Detect which cell encompasses the target text, then output its (X, Y) center coordinate. 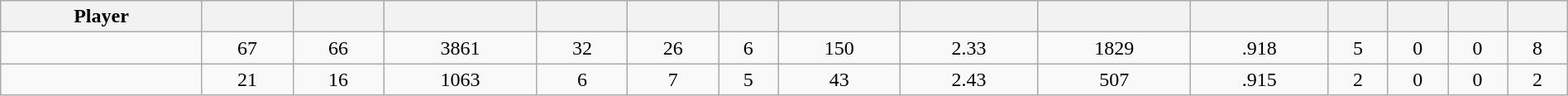
26 (673, 48)
3861 (460, 48)
2.33 (968, 48)
Player (101, 17)
67 (247, 48)
1829 (1115, 48)
16 (338, 79)
2.43 (968, 79)
8 (1537, 48)
.915 (1260, 79)
66 (338, 48)
150 (839, 48)
1063 (460, 79)
507 (1115, 79)
.918 (1260, 48)
32 (582, 48)
7 (673, 79)
43 (839, 79)
21 (247, 79)
